Return (X, Y) of the center of cell containing provided text 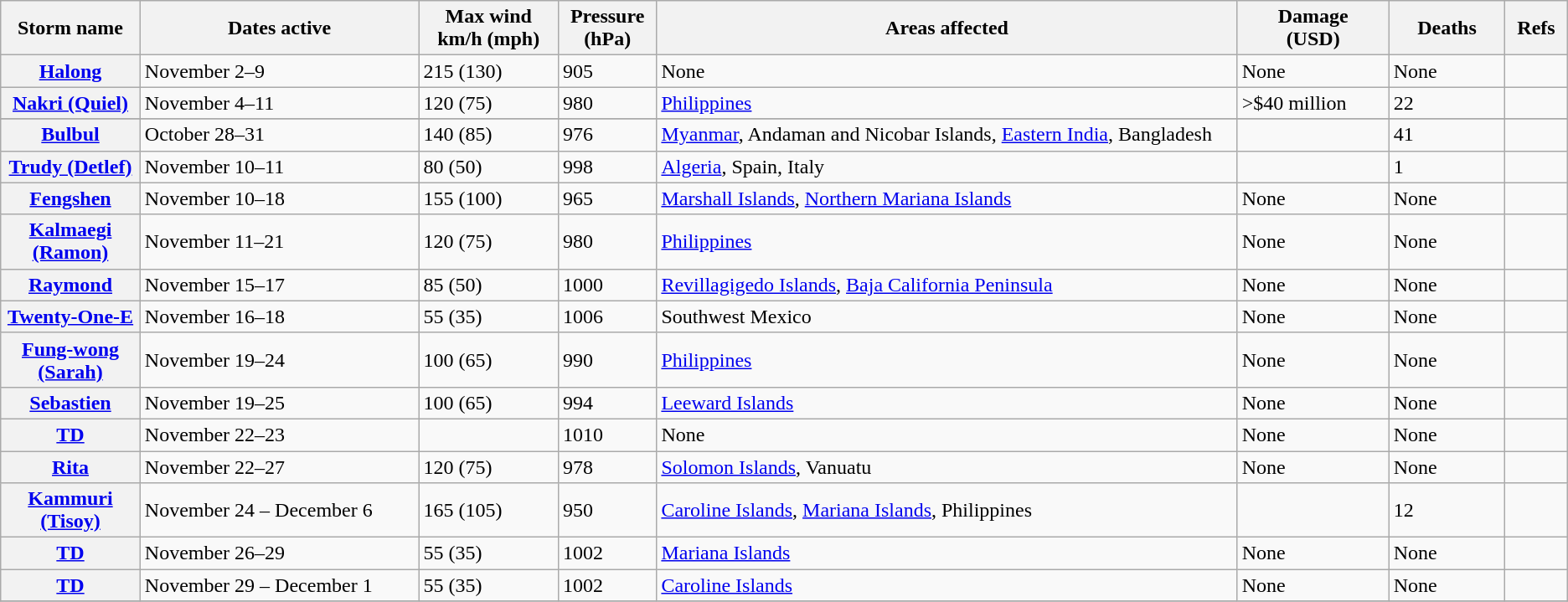
990 (607, 360)
Marshall Islands, Northern Mariana Islands (946, 198)
November 10–11 (280, 167)
80 (50) (488, 167)
Revillagigedo Islands, Baja California Peninsula (946, 285)
Trudy (Detlef) (70, 167)
Pressure(hPa) (607, 28)
Fung-wong (Sarah) (70, 360)
Caroline Islands, Mariana Islands, Philippines (946, 511)
1006 (607, 316)
Damage(USD) (1313, 28)
November 19–24 (280, 360)
Deaths (1447, 28)
994 (607, 403)
Areas affected (946, 28)
140 (85) (488, 135)
Bulbul (70, 135)
Twenty-One-E (70, 316)
Raymond (70, 285)
Leeward Islands (946, 403)
Mariana Islands (946, 553)
Kalmaegi (Ramon) (70, 241)
1000 (607, 285)
November 2–9 (280, 71)
Sebastien (70, 403)
215 (130) (488, 71)
Caroline Islands (946, 585)
978 (607, 466)
85 (50) (488, 285)
22 (1447, 103)
Storm name (70, 28)
905 (607, 71)
November 15–17 (280, 285)
Nakri (Quiel) (70, 103)
November 4–11 (280, 103)
November 29 – December 1 (280, 585)
Algeria, Spain, Italy (946, 167)
Dates active (280, 28)
Myanmar, Andaman and Nicobar Islands, Eastern India, Bangladesh (946, 135)
41 (1447, 135)
October 28–31 (280, 135)
Southwest Mexico (946, 316)
November 11–21 (280, 241)
Fengshen (70, 198)
November 22–23 (280, 435)
998 (607, 167)
November 24 – December 6 (280, 511)
12 (1447, 511)
965 (607, 198)
1010 (607, 435)
November 16–18 (280, 316)
Max windkm/h (mph) (488, 28)
November 10–18 (280, 198)
Rita (70, 466)
>$40 million (1313, 103)
155 (100) (488, 198)
950 (607, 511)
Refs (1536, 28)
976 (607, 135)
165 (105) (488, 511)
November 22–27 (280, 466)
Kammuri (Tisoy) (70, 511)
1 (1447, 167)
Halong (70, 71)
Solomon Islands, Vanuatu (946, 466)
November 26–29 (280, 553)
November 19–25 (280, 403)
